Pinpoint the cell where the given text exists, returning its (x, y) midpoint coordinate. 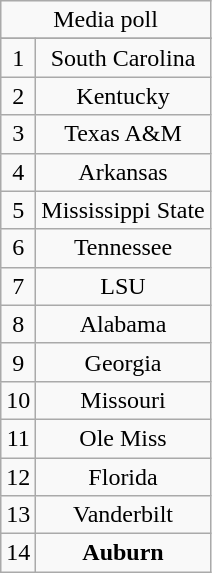
Kentucky (123, 96)
7 (18, 286)
14 (18, 553)
Tennessee (123, 248)
1 (18, 58)
5 (18, 210)
2 (18, 96)
Florida (123, 477)
South Carolina (123, 58)
4 (18, 172)
Vanderbilt (123, 515)
Missouri (123, 400)
LSU (123, 286)
11 (18, 438)
9 (18, 362)
13 (18, 515)
Arkansas (123, 172)
Media poll (106, 20)
Georgia (123, 362)
8 (18, 324)
Texas A&M (123, 134)
10 (18, 400)
3 (18, 134)
6 (18, 248)
Alabama (123, 324)
Auburn (123, 553)
12 (18, 477)
Ole Miss (123, 438)
Mississippi State (123, 210)
